Output the (x, y) coordinate of the center of the cell containing the given text.  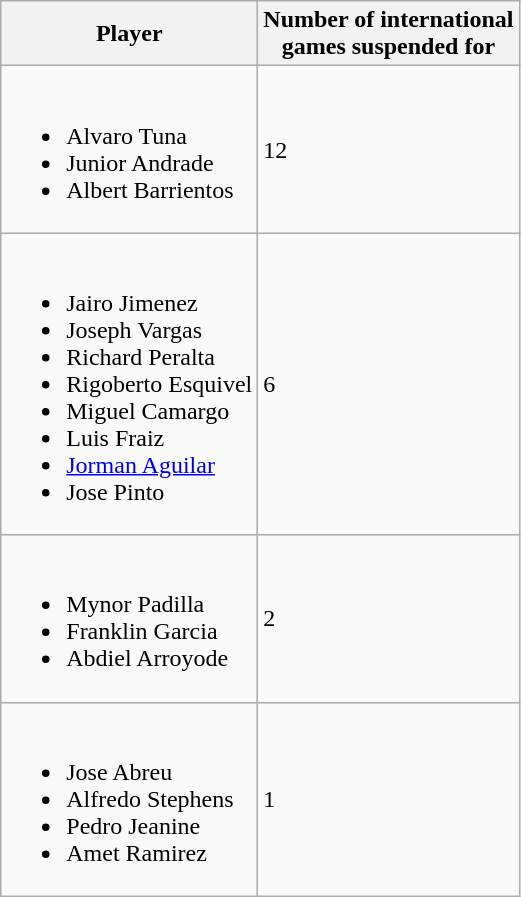
Alvaro Tuna Junior Andrade Albert Barrientos (130, 150)
Player (130, 34)
12 (388, 150)
Number of internationalgames suspended for (388, 34)
Jose Abreu Alfredo Stephens Pedro Jeanine Amet Ramirez (130, 799)
2 (388, 618)
6 (388, 384)
1 (388, 799)
Mynor Padilla Franklin Garcia Abdiel Arroyode (130, 618)
Jairo Jimenez Joseph Vargas Richard Peralta Rigoberto Esquivel Miguel Camargo Luis Fraiz Jorman Aguilar Jose Pinto (130, 384)
